Find where the given text appears and provide that cell's center as [x, y] coordinate. 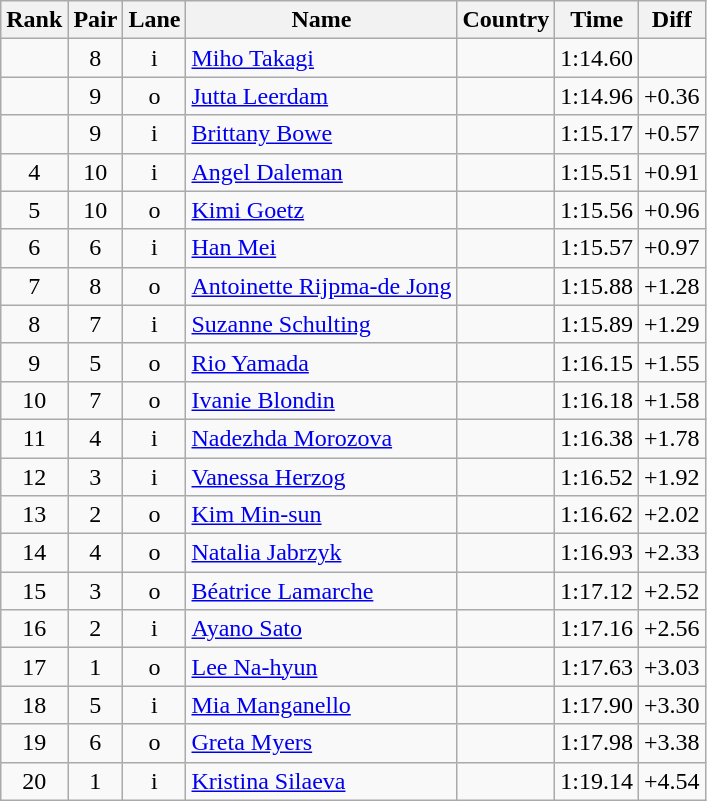
20 [34, 781]
Angel Daleman [322, 172]
Pair [96, 20]
Lane [154, 20]
Diff [672, 20]
1:15.56 [597, 210]
+0.96 [672, 210]
Kimi Goetz [322, 210]
1:17.12 [597, 591]
Kristina Silaeva [322, 781]
Country [506, 20]
1:16.62 [597, 515]
Rank [34, 20]
1:17.90 [597, 705]
1:17.63 [597, 667]
17 [34, 667]
Ivanie Blondin [322, 400]
+2.33 [672, 553]
+2.52 [672, 591]
1:14.60 [597, 58]
+1.92 [672, 477]
Miho Takagi [322, 58]
+3.38 [672, 743]
19 [34, 743]
14 [34, 553]
18 [34, 705]
Brittany Bowe [322, 134]
1:19.14 [597, 781]
+2.02 [672, 515]
Ayano Sato [322, 629]
Lee Na-hyun [322, 667]
+1.58 [672, 400]
Mia Manganello [322, 705]
+4.54 [672, 781]
+3.30 [672, 705]
11 [34, 438]
Natalia Jabrzyk [322, 553]
+1.78 [672, 438]
Han Mei [322, 248]
Nadezhda Morozova [322, 438]
Name [322, 20]
13 [34, 515]
1:16.38 [597, 438]
Kim Min-sun [322, 515]
1:16.18 [597, 400]
1:17.16 [597, 629]
+1.29 [672, 324]
12 [34, 477]
1:15.57 [597, 248]
1:16.93 [597, 553]
1:16.15 [597, 362]
+1.55 [672, 362]
Vanessa Herzog [322, 477]
1:14.96 [597, 96]
Time [597, 20]
Rio Yamada [322, 362]
1:15.17 [597, 134]
Jutta Leerdam [322, 96]
+1.28 [672, 286]
1:15.88 [597, 286]
1:15.89 [597, 324]
Antoinette Rijpma-de Jong [322, 286]
Greta Myers [322, 743]
+0.36 [672, 96]
16 [34, 629]
+3.03 [672, 667]
Béatrice Lamarche [322, 591]
+0.57 [672, 134]
15 [34, 591]
+0.97 [672, 248]
1:16.52 [597, 477]
+2.56 [672, 629]
1:17.98 [597, 743]
Suzanne Schulting [322, 324]
1:15.51 [597, 172]
+0.91 [672, 172]
